From the cell containing the given text, extract its center point as [x, y] coordinate. 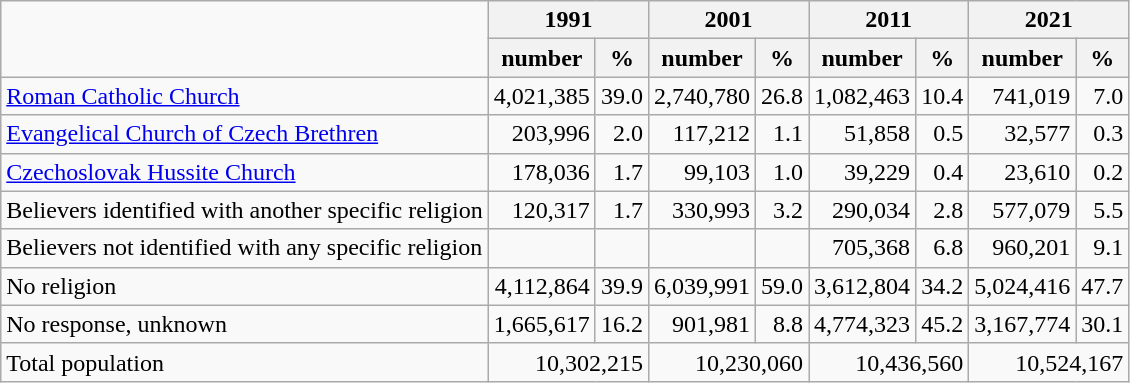
0.5 [942, 134]
1991 [568, 20]
4,021,385 [542, 96]
4,774,323 [862, 324]
178,036 [542, 172]
203,996 [542, 134]
9.1 [1102, 248]
0.3 [1102, 134]
1.0 [782, 172]
7.0 [1102, 96]
0.2 [1102, 172]
39,229 [862, 172]
45.2 [942, 324]
6,039,991 [702, 286]
960,201 [1022, 248]
Believers not identified with any specific religion [245, 248]
0.4 [942, 172]
32,577 [1022, 134]
2.8 [942, 210]
2021 [1049, 20]
10,302,215 [568, 362]
30.1 [1102, 324]
59.0 [782, 286]
330,993 [702, 210]
26.8 [782, 96]
Evangelical Church of Czech Brethren [245, 134]
6.8 [942, 248]
10,524,167 [1049, 362]
3.2 [782, 210]
10,436,560 [889, 362]
No religion [245, 286]
2.0 [622, 134]
1,082,463 [862, 96]
4,112,864 [542, 286]
1,665,617 [542, 324]
290,034 [862, 210]
Roman Catholic Church [245, 96]
34.2 [942, 286]
1.1 [782, 134]
10.4 [942, 96]
901,981 [702, 324]
16.2 [622, 324]
Believers identified with another specific religion [245, 210]
Czechoslovak Hussite Church [245, 172]
8.8 [782, 324]
51,858 [862, 134]
2,740,780 [702, 96]
39.9 [622, 286]
3,167,774 [1022, 324]
10,230,060 [728, 362]
117,212 [702, 134]
No response, unknown [245, 324]
741,019 [1022, 96]
47.7 [1102, 286]
120,317 [542, 210]
Total population [245, 362]
705,368 [862, 248]
99,103 [702, 172]
39.0 [622, 96]
5.5 [1102, 210]
23,610 [1022, 172]
3,612,804 [862, 286]
5,024,416 [1022, 286]
2011 [889, 20]
2001 [728, 20]
577,079 [1022, 210]
